Pinpoint the cell where the given text exists, returning its [x, y] midpoint coordinate. 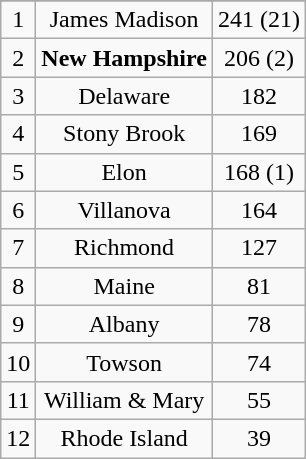
3 [18, 96]
6 [18, 210]
164 [258, 210]
9 [18, 324]
241 (21) [258, 20]
Towson [124, 362]
182 [258, 96]
5 [18, 172]
39 [258, 438]
Richmond [124, 248]
Elon [124, 172]
55 [258, 400]
168 (1) [258, 172]
4 [18, 134]
William & Mary [124, 400]
81 [258, 286]
74 [258, 362]
Villanova [124, 210]
78 [258, 324]
7 [18, 248]
James Madison [124, 20]
169 [258, 134]
1 [18, 20]
Rhode Island [124, 438]
10 [18, 362]
Stony Brook [124, 134]
206 (2) [258, 58]
11 [18, 400]
Albany [124, 324]
12 [18, 438]
127 [258, 248]
New Hampshire [124, 58]
8 [18, 286]
2 [18, 58]
Maine [124, 286]
Delaware [124, 96]
